Capture the cell that displays the provided text and extract its (x, y) central coordinate. 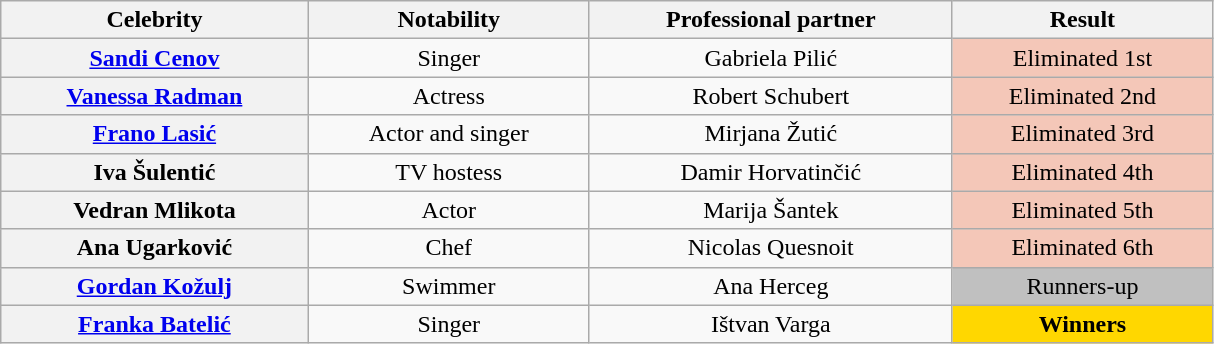
Swimmer (448, 286)
Result (1082, 20)
Actor (448, 210)
Eliminated 3rd (1082, 134)
Eliminated 1st (1082, 58)
Ana Herceg (770, 286)
Actor and singer (448, 134)
Franka Batelić (154, 324)
Eliminated 6th (1082, 248)
Gabriela Pilić (770, 58)
Iva Šulentić (154, 172)
Ana Ugarković (154, 248)
Winners (1082, 324)
Vanessa Radman (154, 96)
Nicolas Quesnoit (770, 248)
Marija Šantek (770, 210)
Eliminated 4th (1082, 172)
Notability (448, 20)
Vedran Mlikota (154, 210)
Gordan Kožulj (154, 286)
Frano Lasić (154, 134)
Eliminated 5th (1082, 210)
TV hostess (448, 172)
Professional partner (770, 20)
Damir Horvatinčić (770, 172)
Chef (448, 248)
Robert Schubert (770, 96)
Celebrity (154, 20)
Actress (448, 96)
Mirjana Žutić (770, 134)
Sandi Cenov (154, 58)
Runners-up (1082, 286)
Eliminated 2nd (1082, 96)
Ištvan Varga (770, 324)
